Determine the [x, y] coordinate at the center of the cell enclosing the given text.  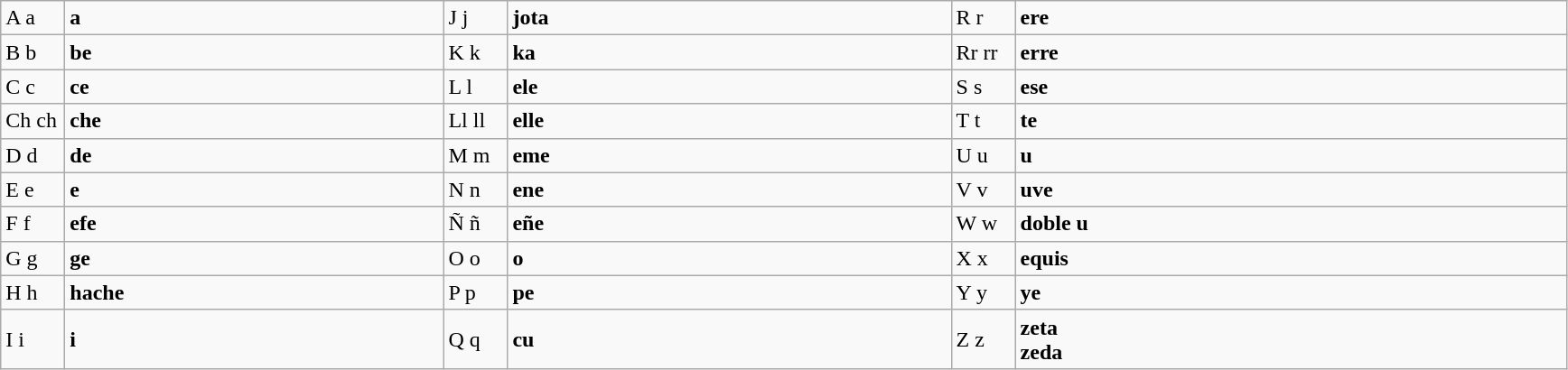
K k [475, 52]
u [1292, 155]
Rr rr [983, 52]
T t [983, 121]
ge [255, 258]
elle [730, 121]
ce [255, 87]
erre [1292, 52]
equis [1292, 258]
ene [730, 190]
A a [33, 18]
R r [983, 18]
Ll ll [475, 121]
ele [730, 87]
D d [33, 155]
doble u [1292, 224]
zeta zeda [1292, 339]
Y y [983, 292]
M m [475, 155]
hache [255, 292]
W w [983, 224]
che [255, 121]
P p [475, 292]
E e [33, 190]
Ch ch [33, 121]
pe [730, 292]
Z z [983, 339]
C c [33, 87]
ka [730, 52]
ere [1292, 18]
efe [255, 224]
e [255, 190]
be [255, 52]
Q q [475, 339]
o [730, 258]
J j [475, 18]
O o [475, 258]
I i [33, 339]
eme [730, 155]
V v [983, 190]
H h [33, 292]
X x [983, 258]
cu [730, 339]
B b [33, 52]
ye [1292, 292]
a [255, 18]
N n [475, 190]
U u [983, 155]
uve [1292, 190]
S s [983, 87]
te [1292, 121]
L l [475, 87]
ese [1292, 87]
F f [33, 224]
de [255, 155]
jota [730, 18]
G g [33, 258]
eñe [730, 224]
i [255, 339]
Ñ ñ [475, 224]
